Locate the cell with the specified text and output its [x, y] center coordinate. 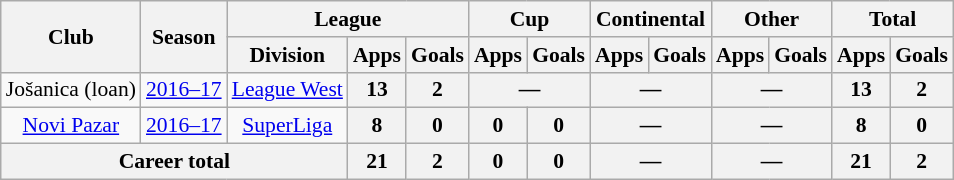
Jošanica (loan) [71, 90]
Cup [530, 19]
Total [892, 19]
SuperLiga [288, 126]
Division [288, 55]
Other [772, 19]
League West [288, 90]
Season [184, 36]
Novi Pazar [71, 126]
League [348, 19]
Career total [174, 162]
Continental [650, 19]
Club [71, 36]
